Return [x, y] of the center of cell containing provided text 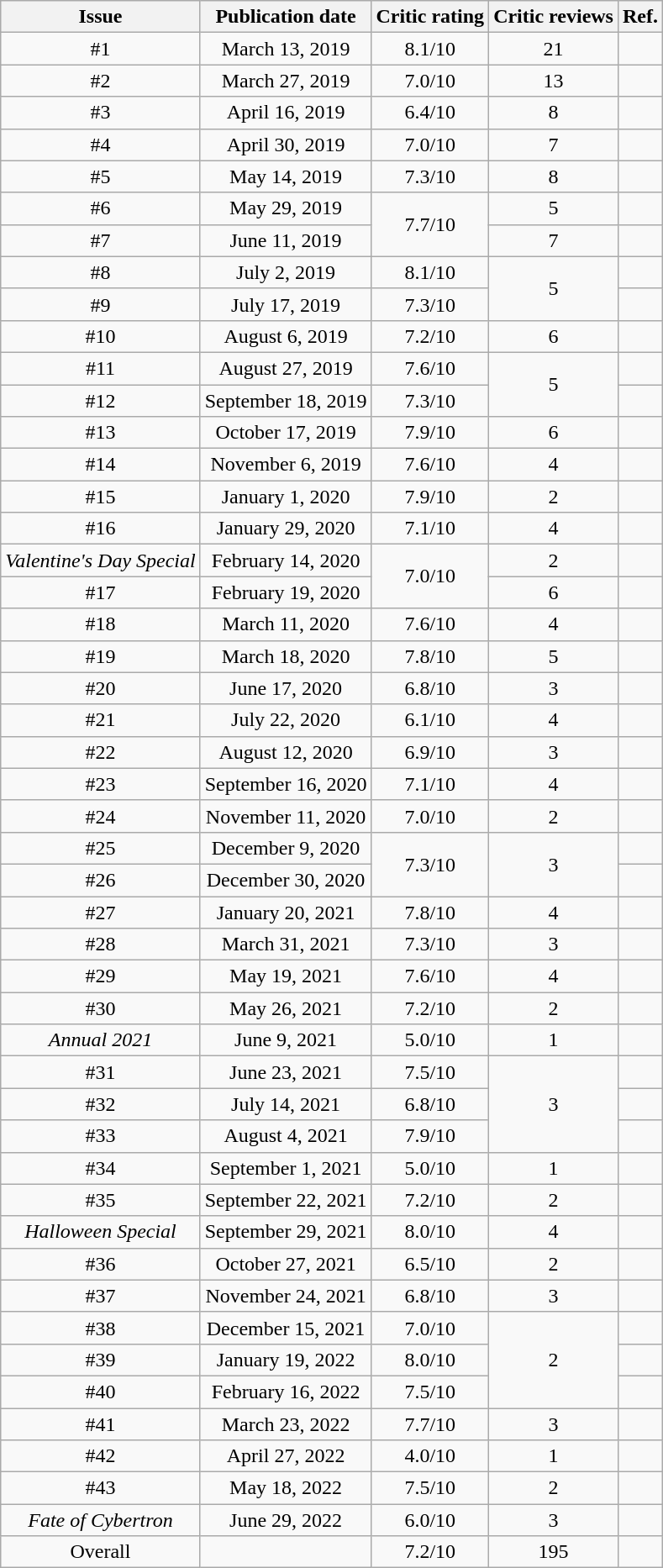
#35 [101, 1200]
#23 [101, 784]
August 12, 2020 [286, 752]
September 22, 2021 [286, 1200]
August 27, 2019 [286, 368]
#1 [101, 49]
Annual 2021 [101, 1040]
#37 [101, 1296]
Critic rating [430, 17]
#25 [101, 848]
Overall [101, 1552]
#30 [101, 1008]
March 31, 2021 [286, 944]
January 19, 2022 [286, 1360]
October 17, 2019 [286, 433]
June 17, 2020 [286, 688]
Valentine's Day Special [101, 560]
#40 [101, 1392]
#22 [101, 752]
November 11, 2020 [286, 816]
November 24, 2021 [286, 1296]
July 22, 2020 [286, 720]
#21 [101, 720]
April 30, 2019 [286, 145]
Fate of Cybertron [101, 1520]
#27 [101, 912]
#32 [101, 1104]
#20 [101, 688]
#34 [101, 1168]
6.1/10 [430, 720]
#36 [101, 1264]
April 27, 2022 [286, 1456]
Critic reviews [554, 17]
May 29, 2019 [286, 208]
#18 [101, 624]
March 18, 2020 [286, 656]
#12 [101, 401]
May 18, 2022 [286, 1488]
September 16, 2020 [286, 784]
June 29, 2022 [286, 1520]
September 29, 2021 [286, 1232]
June 23, 2021 [286, 1072]
July 2, 2019 [286, 272]
#16 [101, 529]
#14 [101, 465]
January 20, 2021 [286, 912]
#28 [101, 944]
August 4, 2021 [286, 1136]
#26 [101, 880]
#19 [101, 656]
October 27, 2021 [286, 1264]
August 6, 2019 [286, 336]
January 29, 2020 [286, 529]
March 23, 2022 [286, 1424]
July 14, 2021 [286, 1104]
Issue [101, 17]
May 19, 2021 [286, 976]
#33 [101, 1136]
May 26, 2021 [286, 1008]
Ref. [640, 17]
April 16, 2019 [286, 113]
#17 [101, 592]
Halloween Special [101, 1232]
21 [554, 49]
#4 [101, 145]
#8 [101, 272]
#6 [101, 208]
February 14, 2020 [286, 560]
November 6, 2019 [286, 465]
#24 [101, 816]
13 [554, 81]
June 9, 2021 [286, 1040]
4.0/10 [430, 1456]
July 17, 2019 [286, 304]
#2 [101, 81]
6.0/10 [430, 1520]
#43 [101, 1488]
#39 [101, 1360]
#11 [101, 368]
December 30, 2020 [286, 880]
#31 [101, 1072]
6.9/10 [430, 752]
March 13, 2019 [286, 49]
#5 [101, 176]
#3 [101, 113]
#41 [101, 1424]
195 [554, 1552]
#10 [101, 336]
#9 [101, 304]
December 15, 2021 [286, 1328]
Publication date [286, 17]
May 14, 2019 [286, 176]
6.4/10 [430, 113]
January 1, 2020 [286, 497]
March 11, 2020 [286, 624]
September 18, 2019 [286, 401]
#15 [101, 497]
#42 [101, 1456]
June 11, 2019 [286, 240]
6.5/10 [430, 1264]
#7 [101, 240]
December 9, 2020 [286, 848]
March 27, 2019 [286, 81]
September 1, 2021 [286, 1168]
#13 [101, 433]
#29 [101, 976]
#38 [101, 1328]
February 19, 2020 [286, 592]
February 16, 2022 [286, 1392]
